Find where the given text appears and provide that cell's center as [x, y] coordinate. 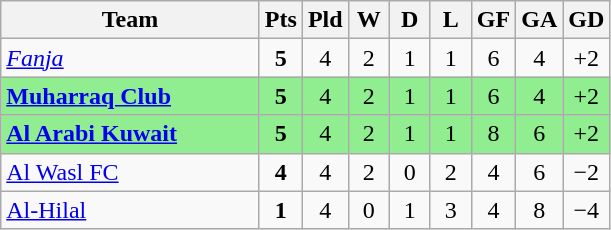
Fanja [130, 58]
−2 [586, 172]
W [368, 20]
Team [130, 20]
Pld [325, 20]
Muharraq Club [130, 96]
GD [586, 20]
L [450, 20]
Al Arabi Kuwait [130, 134]
GF [493, 20]
Pts [280, 20]
D [410, 20]
−4 [586, 210]
3 [450, 210]
Al Wasl FC [130, 172]
GA [540, 20]
Al-Hilal [130, 210]
